Determine the (x, y) coordinate at the center of the cell enclosing the given text.  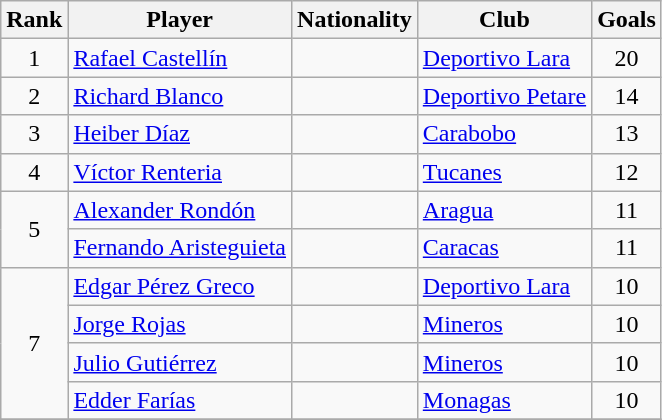
Rank (34, 20)
Víctor Renteria (180, 172)
Rafael Castellín (180, 58)
Caracas (504, 248)
20 (627, 58)
Club (504, 20)
13 (627, 134)
Nationality (355, 20)
Alexander Rondón (180, 210)
Goals (627, 20)
Carabobo (504, 134)
Jorge Rojas (180, 324)
Player (180, 20)
14 (627, 96)
Monagas (504, 400)
Tucanes (504, 172)
4 (34, 172)
Fernando Aristeguieta (180, 248)
5 (34, 229)
Heiber Díaz (180, 134)
Richard Blanco (180, 96)
Edder Farías (180, 400)
2 (34, 96)
12 (627, 172)
3 (34, 134)
7 (34, 343)
1 (34, 58)
Julio Gutiérrez (180, 362)
Aragua (504, 210)
Edgar Pérez Greco (180, 286)
Deportivo Petare (504, 96)
